From the cell containing the given text, extract its center point as [x, y] coordinate. 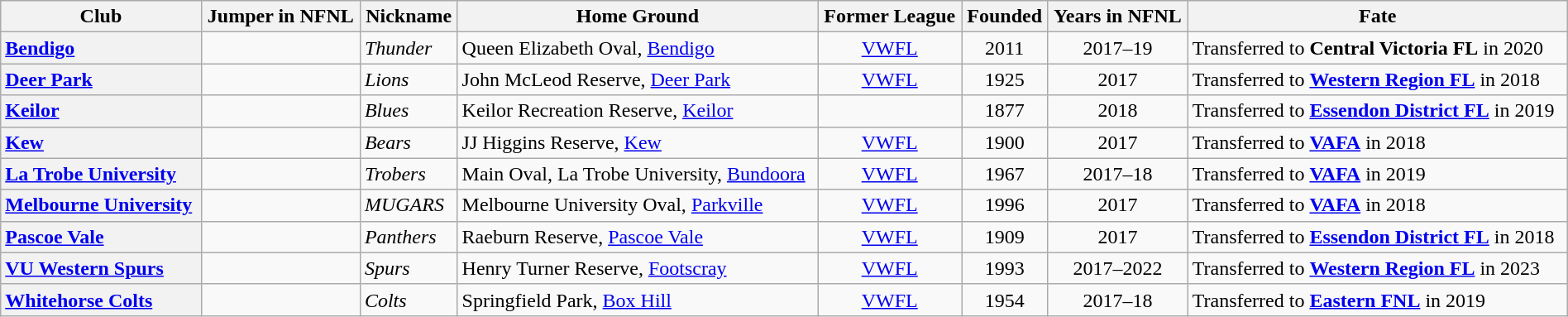
Panthers [409, 237]
Transferred to Essendon District FL in 2018 [1378, 237]
La Trobe University [101, 174]
Home Ground [638, 17]
1993 [1005, 268]
Deer Park [101, 79]
1877 [1005, 111]
Henry Turner Reserve, Footscray [638, 268]
1900 [1005, 142]
2017–19 [1118, 48]
Jumper in NFNL [280, 17]
VU Western Spurs [101, 268]
Kew [101, 142]
Colts [409, 300]
Transferred to VAFA in 2019 [1378, 174]
Transferred to Western Region FL in 2018 [1378, 79]
Thunder [409, 48]
Lions [409, 79]
1967 [1005, 174]
1996 [1005, 205]
2011 [1005, 48]
Pascoe Vale [101, 237]
Raeburn Reserve, Pascoe Vale [638, 237]
Founded [1005, 17]
Blues [409, 111]
1954 [1005, 300]
John McLeod Reserve, Deer Park [638, 79]
2018 [1118, 111]
Melbourne University [101, 205]
Transferred to Eastern FNL in 2019 [1378, 300]
Keilor [101, 111]
Transferred to Western Region FL in 2023 [1378, 268]
JJ Higgins Reserve, Kew [638, 142]
Fate [1378, 17]
Club [101, 17]
1909 [1005, 237]
Bendigo [101, 48]
Years in NFNL [1118, 17]
Queen Elizabeth Oval, Bendigo [638, 48]
2017–2022 [1118, 268]
Transferred to Essendon District FL in 2019 [1378, 111]
Springfield Park, Box Hill [638, 300]
Bears [409, 142]
Melbourne University Oval, Parkville [638, 205]
Spurs [409, 268]
Whitehorse Colts [101, 300]
MUGARS [409, 205]
1925 [1005, 79]
Main Oval, La Trobe University, Bundoora [638, 174]
Keilor Recreation Reserve, Keilor [638, 111]
Nickname [409, 17]
Transferred to Central Victoria FL in 2020 [1378, 48]
Trobers [409, 174]
Former League [890, 17]
